For the text-containing cell, return its midpoint in (X, Y) coordinate format. 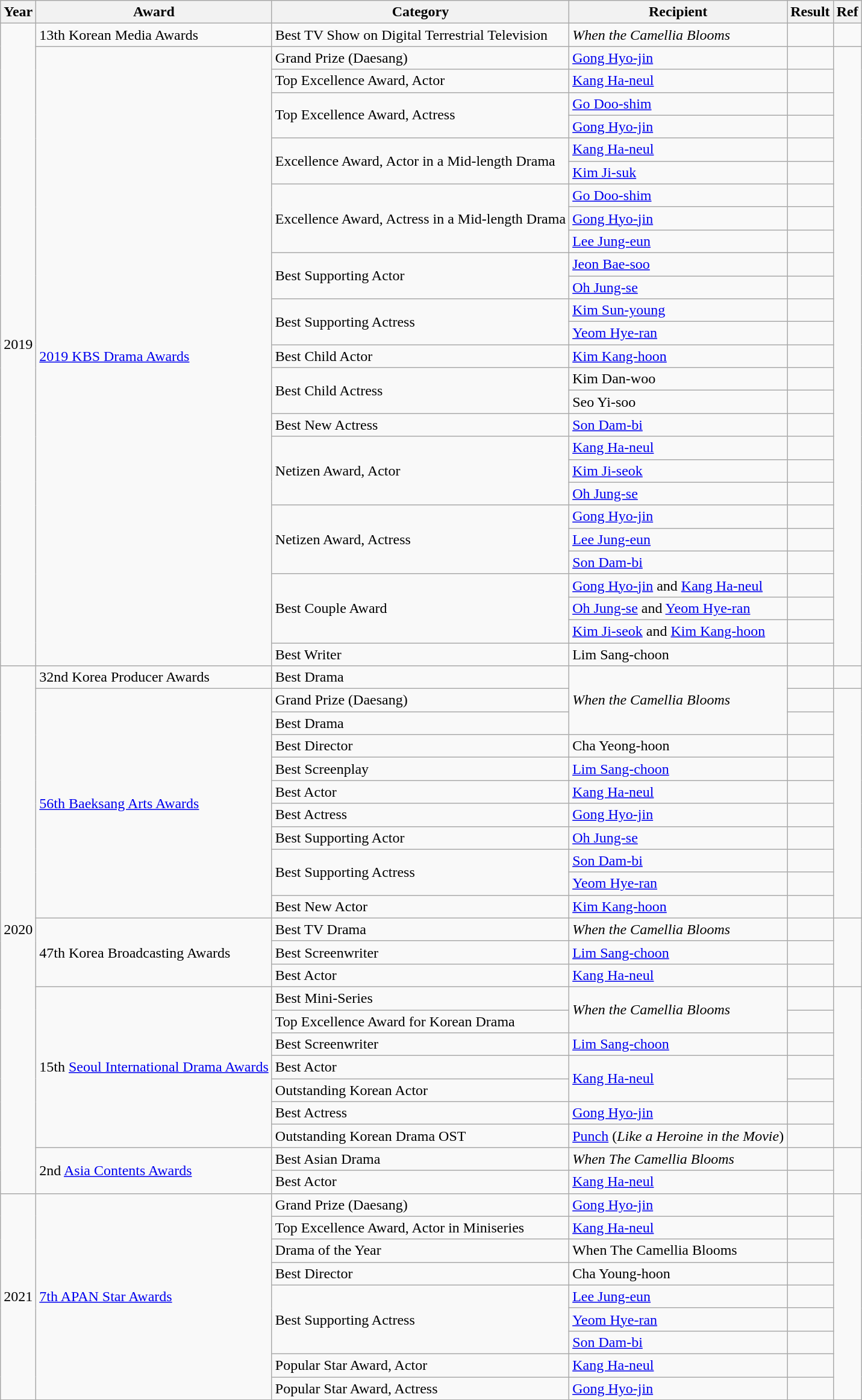
32nd Korea Producer Awards (154, 677)
Best TV Show on Digital Terrestrial Television (420, 35)
Excellence Award, Actress in a Mid-length Drama (420, 218)
Outstanding Korean Drama OST (420, 1136)
Drama of the Year (420, 1251)
Ref (847, 12)
Oh Jung-se and Yeom Hye-ran (678, 608)
Seo Yi-soo (678, 402)
15th Seoul International Drama Awards (154, 1067)
2020 (18, 929)
Recipient (678, 12)
Top Excellence Award, Actor in Miniseries (420, 1228)
Kim Ji-suk (678, 172)
Popular Star Award, Actress (420, 1388)
Top Excellence Award, Actress (420, 115)
Jeon Bae-soo (678, 264)
47th Korea Broadcasting Awards (154, 952)
Kim Sun-young (678, 310)
Best Screenplay (420, 769)
Kim Dan-woo (678, 379)
Best TV Drama (420, 929)
2nd Asia Contents Awards (154, 1170)
Kim Ji-seok (678, 471)
Best Mini-Series (420, 998)
Year (18, 12)
Best Child Actress (420, 391)
Result (810, 12)
Punch (Like a Heroine in the Movie) (678, 1136)
Best Child Actor (420, 356)
2021 (18, 1297)
Cha Young-hoon (678, 1273)
Popular Star Award, Actor (420, 1365)
13th Korean Media Awards (154, 35)
Kim Ji-seok and Kim Kang-hoon (678, 631)
Best Couple Award (420, 608)
Top Excellence Award, Actor (420, 81)
Gong Hyo-jin and Kang Ha-neul (678, 585)
Best New Actor (420, 906)
Cha Yeong-hoon (678, 746)
Netizen Award, Actress (420, 539)
7th APAN Star Awards (154, 1297)
Award (154, 12)
2019 KBS Drama Awards (154, 356)
Best Asian Drama (420, 1159)
Category (420, 12)
Best New Actress (420, 425)
Excellence Award, Actor in a Mid-length Drama (420, 161)
Top Excellence Award for Korean Drama (420, 1022)
Netizen Award, Actor (420, 471)
56th Baeksang Arts Awards (154, 804)
2019 (18, 345)
Outstanding Korean Actor (420, 1090)
Best Writer (420, 654)
